Scan for the cell matching the given text and deliver its [x, y] coordinate at center. 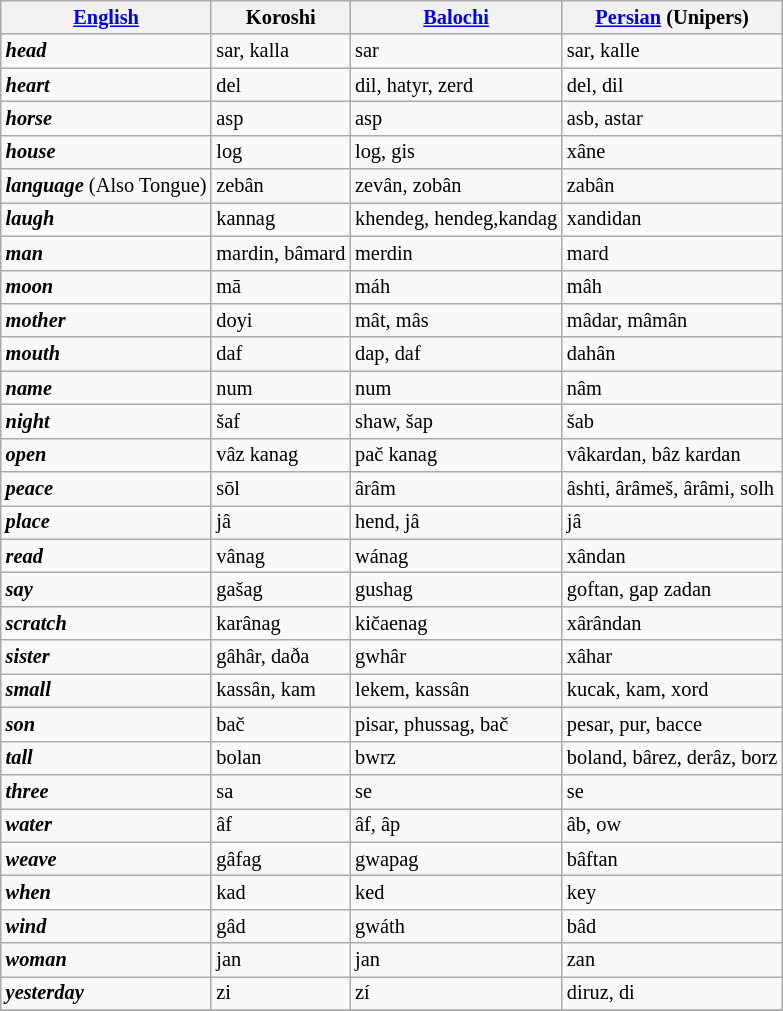
zí [456, 993]
xandidan [672, 219]
log [280, 152]
doyi [280, 320]
merdin [456, 253]
del [280, 85]
tall [106, 758]
Persian (Unipers) [672, 17]
hend, jâ [456, 522]
three [106, 791]
khendeg, hendeg,kandag [456, 219]
âf [280, 825]
mardin, bâmard [280, 253]
pesar, pur, bacce [672, 724]
when [106, 892]
mâdar, mâmân [672, 320]
ked [456, 892]
open [106, 455]
pisar, phussag, bač [456, 724]
shaw, šap [456, 421]
moon [106, 287]
son [106, 724]
šaf [280, 421]
lekem, kassân [456, 690]
zabân [672, 186]
kassân, kam [280, 690]
gwáth [456, 926]
key [672, 892]
water [106, 825]
xârândan [672, 623]
gushag [456, 589]
karânag [280, 623]
mā [280, 287]
head [106, 51]
read [106, 556]
del, dil [672, 85]
gâd [280, 926]
scratch [106, 623]
pač kanag [456, 455]
kucak, kam, xord [672, 690]
âb, ow [672, 825]
šab [672, 421]
gwhâr [456, 657]
mât, mâs [456, 320]
máh [456, 287]
sar [456, 51]
bwrz [456, 758]
Balochi [456, 17]
kannag [280, 219]
sōl [280, 489]
diruz, di [672, 993]
kičaenag [456, 623]
horse [106, 118]
mâh [672, 287]
ârâm [456, 489]
nâm [672, 388]
sa [280, 791]
dap, daf [456, 354]
bač [280, 724]
name [106, 388]
bâftan [672, 859]
vânag [280, 556]
kad [280, 892]
daf [280, 354]
vâkardan, bâz kardan [672, 455]
peace [106, 489]
gâfag [280, 859]
xâne [672, 152]
place [106, 522]
Koroshi [280, 17]
laugh [106, 219]
gâhâr, daða [280, 657]
say [106, 589]
asb, astar [672, 118]
goftan, gap zadan [672, 589]
zebân [280, 186]
mouth [106, 354]
zan [672, 960]
gašag [280, 589]
log, gis [456, 152]
zi [280, 993]
sar, kalla [280, 51]
night [106, 421]
sar, kalle [672, 51]
sister [106, 657]
gwapag [456, 859]
yesterday [106, 993]
weave [106, 859]
wánag [456, 556]
heart [106, 85]
mard [672, 253]
dahân [672, 354]
language (Also Tongue) [106, 186]
vâz kanag [280, 455]
zevân, zobân [456, 186]
English [106, 17]
wind [106, 926]
boland, bârez, derâz, borz [672, 758]
bolan [280, 758]
house [106, 152]
woman [106, 960]
bâd [672, 926]
man [106, 253]
xândan [672, 556]
xâhar [672, 657]
âf, âp [456, 825]
mother [106, 320]
dil, hatyr, zerd [456, 85]
small [106, 690]
âshti, ârâmeš, ârâmi, solh [672, 489]
